Locate the cell with the specified text and output its [X, Y] center coordinate. 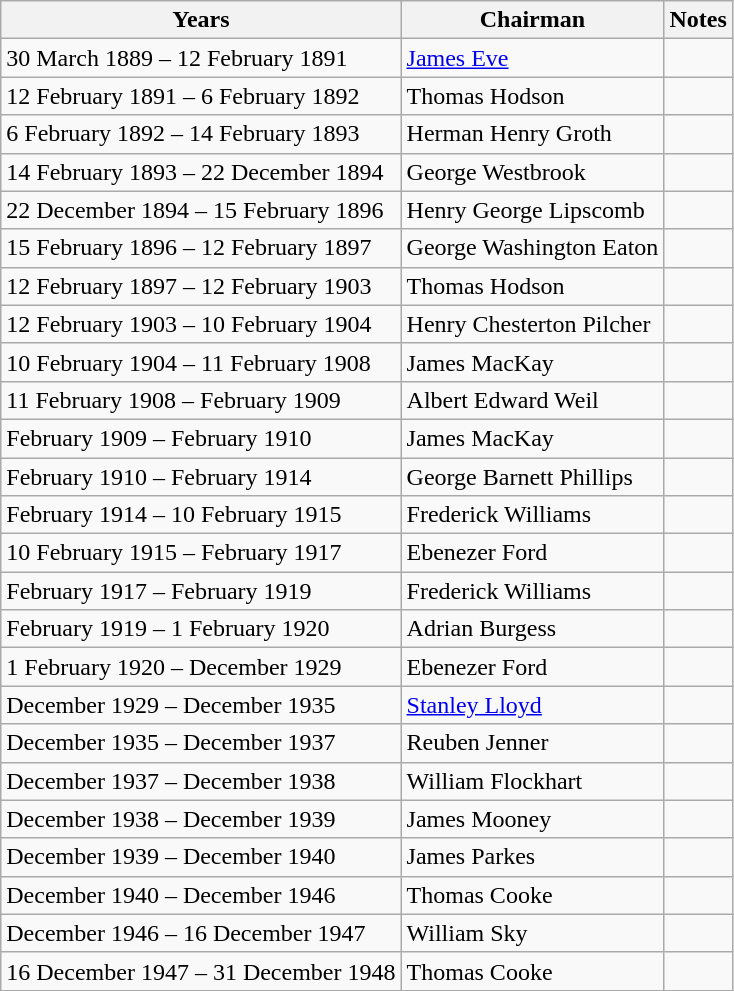
Chairman [532, 20]
December 1939 – December 1940 [201, 857]
11 February 1908 – February 1909 [201, 400]
Adrian Burgess [532, 629]
Henry Chesterton Pilcher [532, 324]
James Eve [532, 58]
6 February 1892 – 14 February 1893 [201, 134]
December 1940 – December 1946 [201, 895]
George Washington Eaton [532, 248]
George Westbrook [532, 172]
12 February 1897 – 12 February 1903 [201, 286]
Years [201, 20]
February 1917 – February 1919 [201, 591]
22 December 1894 – 15 February 1896 [201, 210]
12 February 1903 – 10 February 1904 [201, 324]
December 1935 – December 1937 [201, 743]
30 March 1889 – 12 February 1891 [201, 58]
December 1929 – December 1935 [201, 705]
10 February 1904 – 11 February 1908 [201, 362]
Reuben Jenner [532, 743]
February 1914 – 10 February 1915 [201, 515]
Henry George Lipscomb [532, 210]
12 February 1891 – 6 February 1892 [201, 96]
16 December 1947 – 31 December 1948 [201, 971]
James Mooney [532, 819]
February 1910 – February 1914 [201, 477]
James Parkes [532, 857]
10 February 1915 – February 1917 [201, 553]
December 1938 – December 1939 [201, 819]
William Sky [532, 933]
December 1937 – December 1938 [201, 781]
George Barnett Phillips [532, 477]
Notes [698, 20]
February 1909 – February 1910 [201, 438]
1 February 1920 – December 1929 [201, 667]
December 1946 – 16 December 1947 [201, 933]
15 February 1896 – 12 February 1897 [201, 248]
Stanley Lloyd [532, 705]
Albert Edward Weil [532, 400]
14 February 1893 – 22 December 1894 [201, 172]
February 1919 – 1 February 1920 [201, 629]
Herman Henry Groth [532, 134]
William Flockhart [532, 781]
